For the text-containing cell, return its midpoint in (x, y) coordinate format. 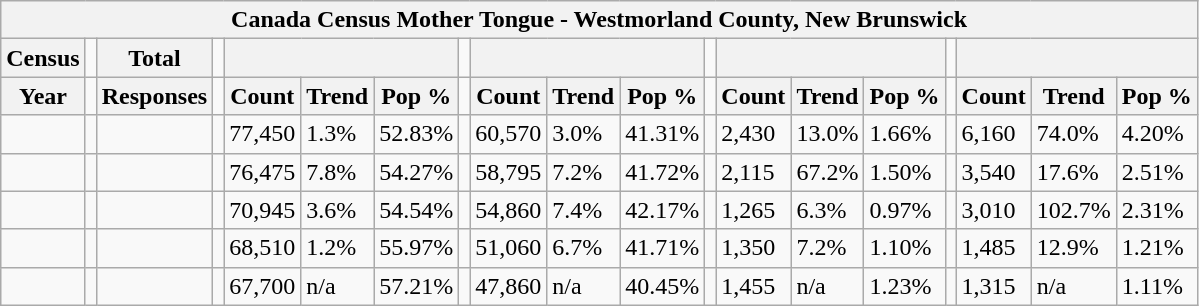
Canada Census Mother Tongue - Westmorland County, New Brunswick (600, 20)
1.66% (904, 134)
67,700 (262, 286)
17.6% (1074, 172)
67.2% (828, 172)
6.7% (584, 248)
2,115 (754, 172)
4.20% (1156, 134)
1.11% (1156, 286)
3.6% (338, 210)
Year (43, 96)
1,350 (754, 248)
1,265 (754, 210)
Total (154, 58)
47,860 (508, 286)
1,485 (994, 248)
3.0% (584, 134)
1.2% (338, 248)
6,160 (994, 134)
57.21% (416, 286)
51,060 (508, 248)
41.31% (662, 134)
7.4% (584, 210)
58,795 (508, 172)
1.3% (338, 134)
42.17% (662, 210)
2,430 (754, 134)
1,315 (994, 286)
Responses (154, 96)
1,455 (754, 286)
1.50% (904, 172)
54.27% (416, 172)
13.0% (828, 134)
12.9% (1074, 248)
54.54% (416, 210)
7.8% (338, 172)
3,540 (994, 172)
77,450 (262, 134)
Census (43, 58)
1.21% (1156, 248)
2.31% (1156, 210)
102.7% (1074, 210)
76,475 (262, 172)
40.45% (662, 286)
70,945 (262, 210)
54,860 (508, 210)
41.72% (662, 172)
1.10% (904, 248)
3,010 (994, 210)
1.23% (904, 286)
74.0% (1074, 134)
0.97% (904, 210)
6.3% (828, 210)
52.83% (416, 134)
68,510 (262, 248)
55.97% (416, 248)
2.51% (1156, 172)
41.71% (662, 248)
60,570 (508, 134)
